Detect which cell encompasses the target text, then output its (x, y) center coordinate. 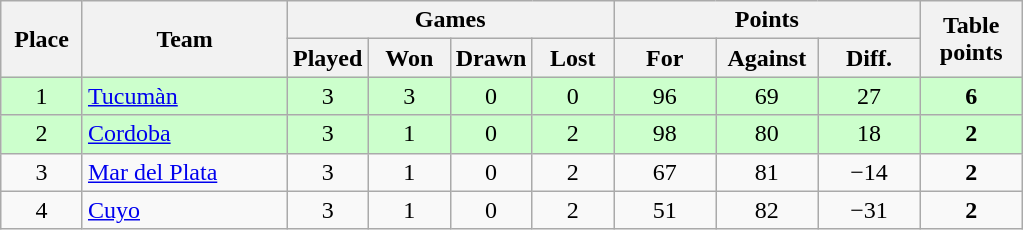
Drawn (491, 58)
Cuyo (184, 210)
Diff. (869, 58)
67 (665, 172)
98 (665, 134)
For (665, 58)
Tucumàn (184, 96)
Mar del Plata (184, 172)
27 (869, 96)
−31 (869, 210)
Team (184, 39)
51 (665, 210)
80 (767, 134)
Tablepoints (971, 39)
Against (767, 58)
82 (767, 210)
Games (450, 20)
6 (971, 96)
Points (767, 20)
4 (42, 210)
−14 (869, 172)
Place (42, 39)
69 (767, 96)
18 (869, 134)
81 (767, 172)
Played (328, 58)
Won (409, 58)
96 (665, 96)
Lost (573, 58)
Cordoba (184, 134)
